Extract the [x, y] coordinate from the center of the cell holding the provided text.  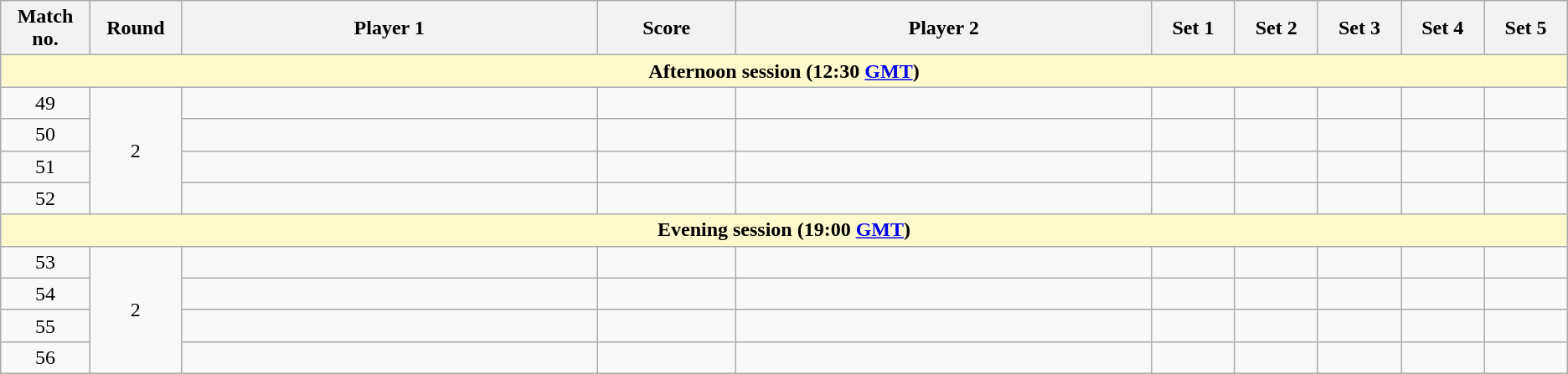
49 [45, 103]
55 [45, 325]
52 [45, 198]
Evening session (19:00 GMT) [784, 230]
Player 2 [943, 28]
Set 2 [1277, 28]
Afternoon session (12:30 GMT) [784, 71]
Set 4 [1442, 28]
Set 3 [1359, 28]
Match no. [45, 28]
Set 1 [1193, 28]
Round [136, 28]
53 [45, 262]
56 [45, 357]
50 [45, 135]
Set 5 [1526, 28]
Score [667, 28]
Player 1 [389, 28]
54 [45, 294]
51 [45, 167]
